Return the (x, y) coordinate for the center point of the cell that contains the specified text.  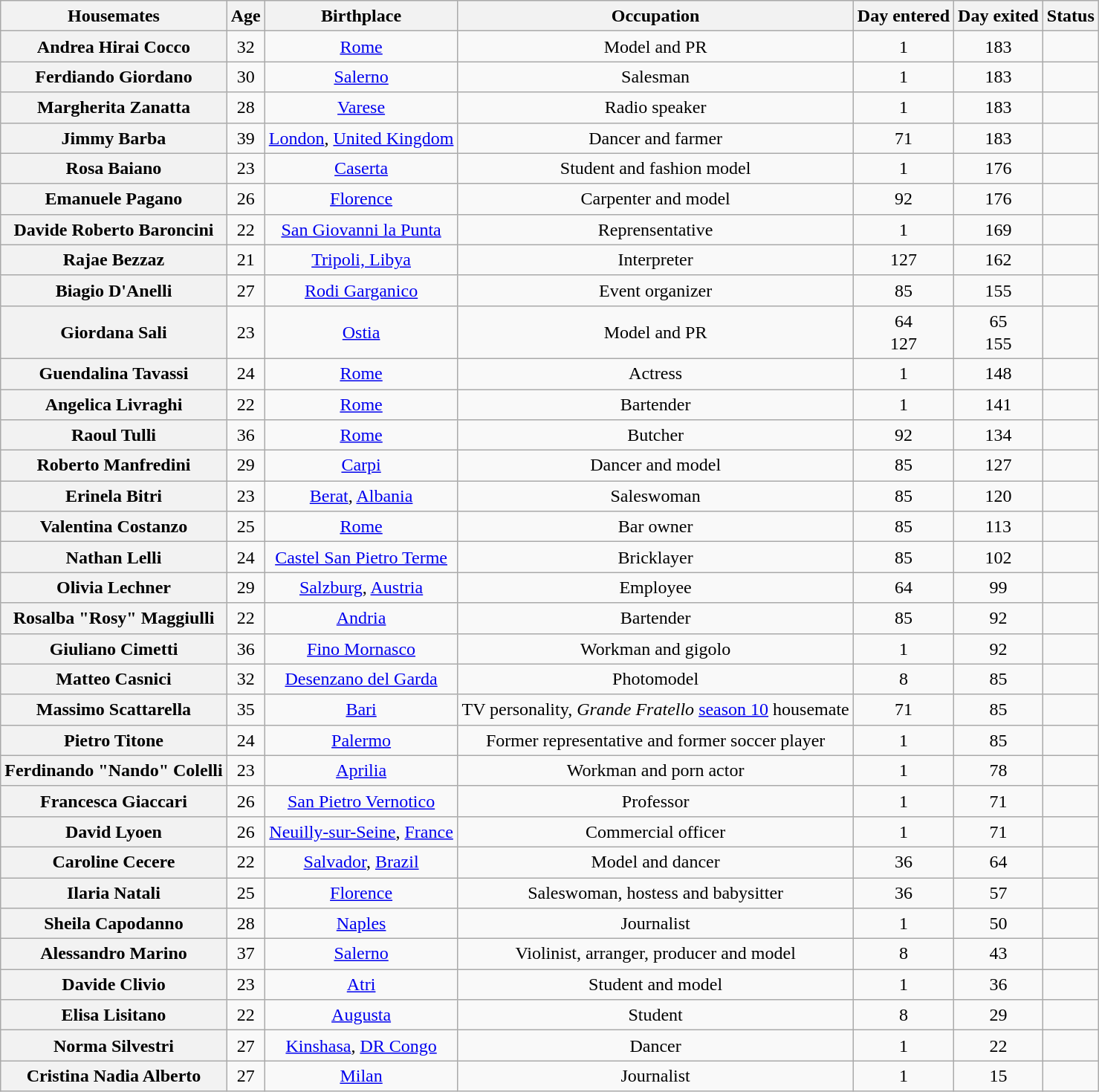
Augusta (361, 1015)
Salzburg, Austria (361, 587)
Roberto Manfredini (114, 465)
Alessandro Marino (114, 954)
134 (999, 436)
Rosalba "Rosy" Maggiulli (114, 618)
Occupation (655, 16)
39 (245, 138)
43 (999, 954)
Giuliano Cimetti (114, 648)
Tripoli, Libya (361, 260)
15 (999, 1076)
Norma Silvestri (114, 1045)
Olivia Lechner (114, 587)
Castel San Pietro Terme (361, 558)
Saleswoman, hostess and babysitter (655, 892)
Bar owner (655, 526)
Aprilia (361, 770)
Jimmy Barba (114, 138)
Palermo (361, 740)
Reprensentative (655, 229)
David Lyoen (114, 831)
50 (999, 923)
Workman and gigolo (655, 648)
Sheila Capodanno (114, 923)
Event organizer (655, 290)
Naples (361, 923)
Elisa Lisitano (114, 1015)
Andrea Hirai Cocco (114, 46)
Photomodel (655, 679)
37 (245, 954)
Violinist, arranger, producer and model (655, 954)
Interpreter (655, 260)
64127 (904, 332)
78 (999, 770)
Kinshasa, DR Congo (361, 1045)
Day exited (999, 16)
Desenzano del Garda (361, 679)
Emanuele Pagano (114, 199)
Atri (361, 984)
Davide Roberto Baroncini (114, 229)
Rodi Garganico (361, 290)
Carpi (361, 465)
Angelica Livraghi (114, 404)
Erinela Bitri (114, 497)
San Pietro Vernotico (361, 801)
30 (245, 77)
141 (999, 404)
162 (999, 260)
Status (1070, 16)
Francesca Giaccari (114, 801)
Caroline Cecere (114, 862)
Day entered (904, 16)
Neuilly-sur-Seine, France (361, 831)
Ilaria Natali (114, 892)
Valentina Costanzo (114, 526)
Cristina Nadia Alberto (114, 1076)
Ferdiando Giordano (114, 77)
Bari (361, 709)
Nathan Lelli (114, 558)
Ferdinando "Nando" Colelli (114, 770)
Pietro Titone (114, 740)
Berat, Albania (361, 497)
Ostia (361, 332)
155 (999, 290)
Model and dancer (655, 862)
Housemates (114, 16)
London, United Kingdom (361, 138)
Dancer (655, 1045)
Employee (655, 587)
TV personality, Grande Fratello season 10 housemate (655, 709)
65155 (999, 332)
Rajae Bezzaz (114, 260)
Dancer and model (655, 465)
Andria (361, 618)
Fino Mornasco (361, 648)
Varese (361, 107)
21 (245, 260)
99 (999, 587)
Salvador, Brazil (361, 862)
Former representative and former soccer player (655, 740)
Caserta (361, 168)
Raoul Tulli (114, 436)
120 (999, 497)
Radio speaker (655, 107)
Butcher (655, 436)
Biagio D'Anelli (114, 290)
Davide Clivio (114, 984)
113 (999, 526)
Age (245, 16)
148 (999, 373)
Matteo Casnici (114, 679)
35 (245, 709)
Actress (655, 373)
Margherita Zanatta (114, 107)
Guendalina Tavassi (114, 373)
102 (999, 558)
Student and fashion model (655, 168)
Carpenter and model (655, 199)
Dancer and farmer (655, 138)
Workman and porn actor (655, 770)
Professor (655, 801)
San Giovanni la Punta (361, 229)
Giordana Sali (114, 332)
Milan (361, 1076)
Rosa Baiano (114, 168)
Commercial officer (655, 831)
169 (999, 229)
Saleswoman (655, 497)
57 (999, 892)
Birthplace (361, 16)
Student (655, 1015)
Salesman (655, 77)
Bricklayer (655, 558)
Student and model (655, 984)
Massimo Scattarella (114, 709)
